Scan for the cell matching the given text and deliver its [x, y] coordinate at center. 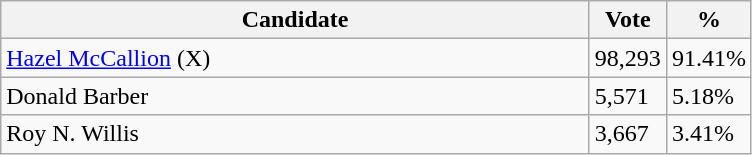
Roy N. Willis [296, 134]
91.41% [708, 58]
3,667 [628, 134]
Vote [628, 20]
Candidate [296, 20]
% [708, 20]
5,571 [628, 96]
3.41% [708, 134]
5.18% [708, 96]
98,293 [628, 58]
Donald Barber [296, 96]
Hazel McCallion (X) [296, 58]
